Return the (x, y) coordinate for the center point of the cell that contains the specified text.  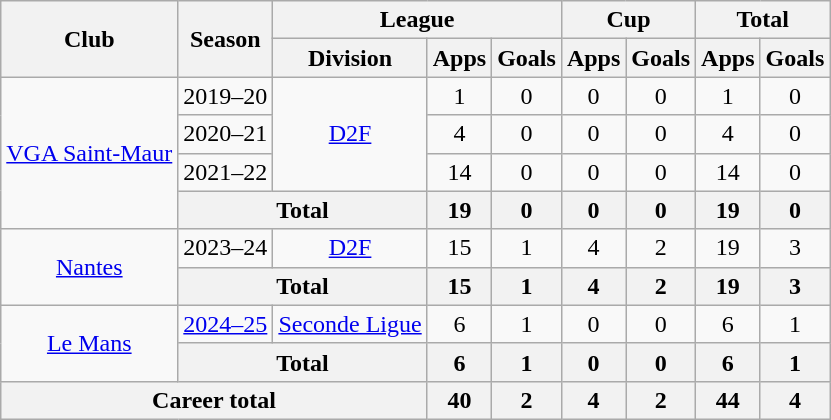
VGA Saint-Maur (90, 153)
Seconde Ligue (350, 324)
Le Mans (90, 343)
League (418, 20)
Club (90, 39)
2023–24 (226, 248)
2021–22 (226, 172)
Career total (214, 400)
2024–25 (226, 324)
40 (459, 400)
Cup (628, 20)
2019–20 (226, 96)
44 (728, 400)
2020–21 (226, 134)
Nantes (90, 267)
Season (226, 39)
Division (350, 58)
